From the cell containing the given text, extract its center point as (X, Y) coordinate. 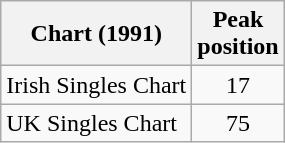
Peakposition (238, 34)
Irish Singles Chart (96, 85)
Chart (1991) (96, 34)
UK Singles Chart (96, 123)
17 (238, 85)
75 (238, 123)
